From the cell containing the given text, extract its center point as (X, Y) coordinate. 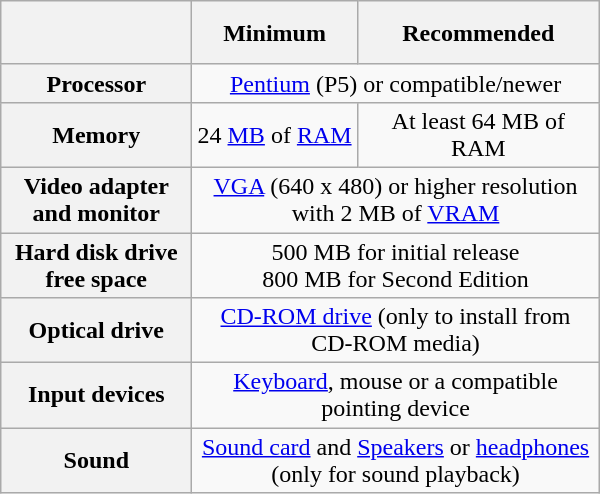
At least 64 MB of RAM (478, 134)
500 MB for initial release800 MB for Second Edition (396, 264)
VGA (640 x 480) or higher resolution with 2 MB of VRAM (396, 200)
Input devices (96, 396)
Video adapter and monitor (96, 200)
Optical drive (96, 330)
Pentium (P5) or compatible/newer (396, 83)
CD-ROM drive (only to install from CD-ROM media) (396, 330)
Keyboard, mouse or a compatible pointing device (396, 396)
Sound card and Speakers or headphones (only for sound playback) (396, 460)
24 MB of RAM (274, 134)
Processor (96, 83)
Recommended (478, 33)
Memory (96, 134)
Hard disk drive free space (96, 264)
Sound (96, 460)
Minimum (274, 33)
